Detect which cell encompasses the target text, then output its (X, Y) center coordinate. 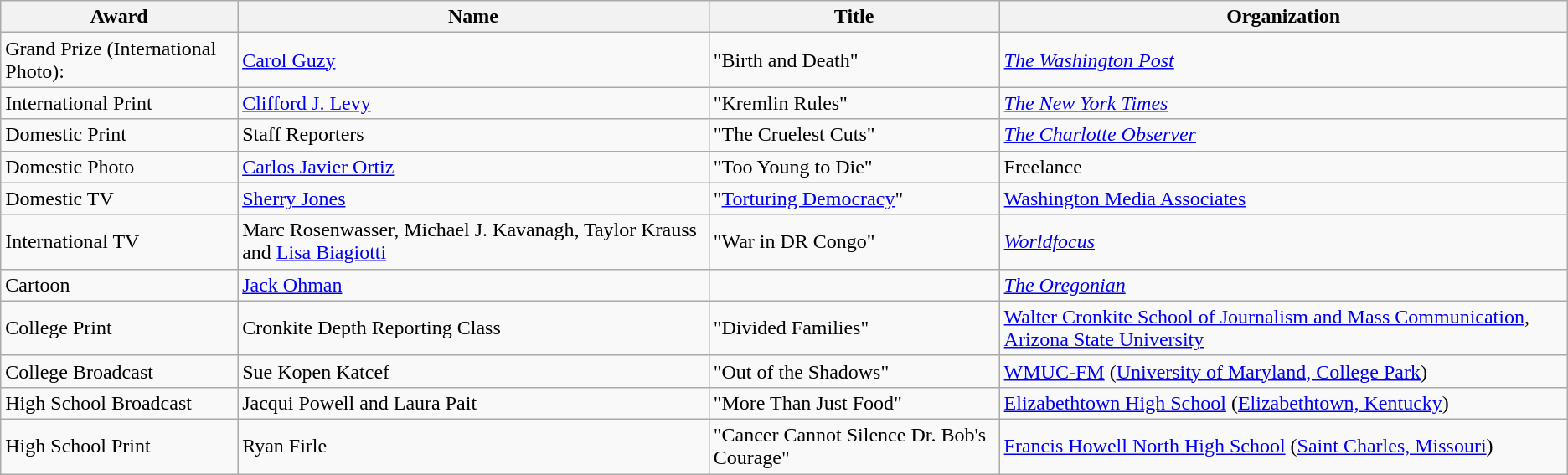
Carlos Javier Ortiz (474, 167)
"Torturing Democracy" (854, 199)
The New York Times (1283, 103)
Staff Reporters (474, 135)
The Charlotte Observer (1283, 135)
Domestic Photo (119, 167)
"Birth and Death" (854, 60)
Worldfocus (1283, 241)
Clifford J. Levy (474, 103)
Domestic TV (119, 199)
Walter Cronkite School of Journalism and Mass Communication, Arizona State University (1283, 328)
Organization (1283, 17)
Jacqui Powell and Laura Pait (474, 403)
"Kremlin Rules" (854, 103)
Domestic Print (119, 135)
WMUC-FM (University of Maryland, College Park) (1283, 371)
"Too Young to Die" (854, 167)
Award (119, 17)
Jack Ohman (474, 285)
High School Print (119, 446)
Grand Prize (International Photo): (119, 60)
"Cancer Cannot Silence Dr. Bob's Courage" (854, 446)
College Print (119, 328)
College Broadcast (119, 371)
Sue Kopen Katcef (474, 371)
Francis Howell North High School (Saint Charles, Missouri) (1283, 446)
Ryan Firle (474, 446)
Title (854, 17)
Elizabethtown High School (Elizabethtown, Kentucky) (1283, 403)
"Out of the Shadows" (854, 371)
Washington Media Associates (1283, 199)
"War in DR Congo" (854, 241)
The Oregonian (1283, 285)
"The Cruelest Cuts" (854, 135)
The Washington Post (1283, 60)
Name (474, 17)
"Divided Families" (854, 328)
International Print (119, 103)
Freelance (1283, 167)
International TV (119, 241)
Carol Guzy (474, 60)
Marc Rosenwasser, Michael J. Kavanagh, Taylor Krauss and Lisa Biagiotti (474, 241)
High School Broadcast (119, 403)
Cronkite Depth Reporting Class (474, 328)
Sherry Jones (474, 199)
Cartoon (119, 285)
"More Than Just Food" (854, 403)
